Determine the (X, Y) coordinate at the center of the cell enclosing the given text.  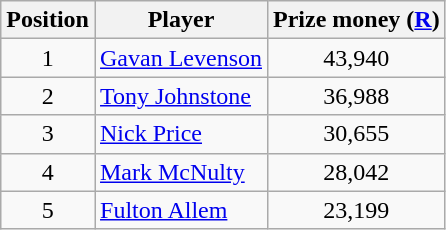
28,042 (357, 172)
Tony Johnstone (180, 96)
Nick Price (180, 134)
Position (48, 20)
Prize money (R) (357, 20)
36,988 (357, 96)
30,655 (357, 134)
5 (48, 210)
Mark McNulty (180, 172)
43,940 (357, 58)
Gavan Levenson (180, 58)
Fulton Allem (180, 210)
1 (48, 58)
4 (48, 172)
Player (180, 20)
2 (48, 96)
3 (48, 134)
23,199 (357, 210)
